Determine the (X, Y) coordinate at the center of the cell enclosing the given text.  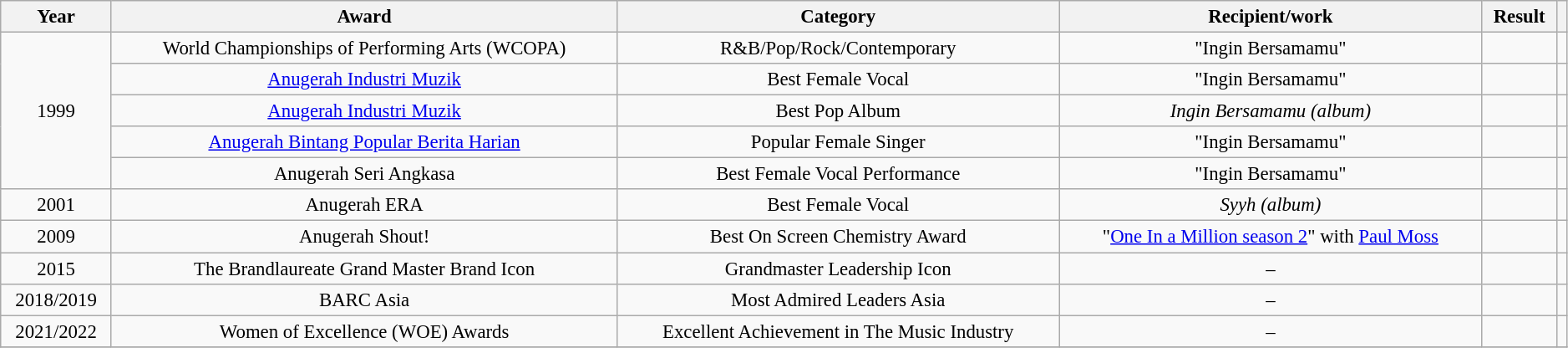
Anugerah Bintang Popular Berita Harian (364, 142)
Popular Female Singer (839, 142)
Year (57, 17)
2001 (57, 205)
Ingin Bersamamu (album) (1271, 111)
Recipient/work (1271, 17)
Syyh (album) (1271, 205)
2015 (57, 269)
Best On Screen Chemistry Award (839, 237)
Result (1519, 17)
Anugerah Seri Angkasa (364, 174)
Anugerah ERA (364, 205)
Excellent Achievement in The Music Industry (839, 331)
2021/2022 (57, 331)
2018/2019 (57, 299)
The Brandlaureate Grand Master Brand Icon (364, 269)
1999 (57, 111)
Anugerah Shout! (364, 237)
Best Pop Album (839, 111)
BARC Asia (364, 299)
Category (839, 17)
Award (364, 17)
Most Admired Leaders Asia (839, 299)
R&B/Pop/Rock/Contemporary (839, 49)
2009 (57, 237)
Women of Excellence (WOE) Awards (364, 331)
"One In a Million season 2" with Paul Moss (1271, 237)
Grandmaster Leadership Icon (839, 269)
Best Female Vocal Performance (839, 174)
World Championships of Performing Arts (WCOPA) (364, 49)
